Return the (X, Y) coordinate for the center point of the cell that contains the specified text.  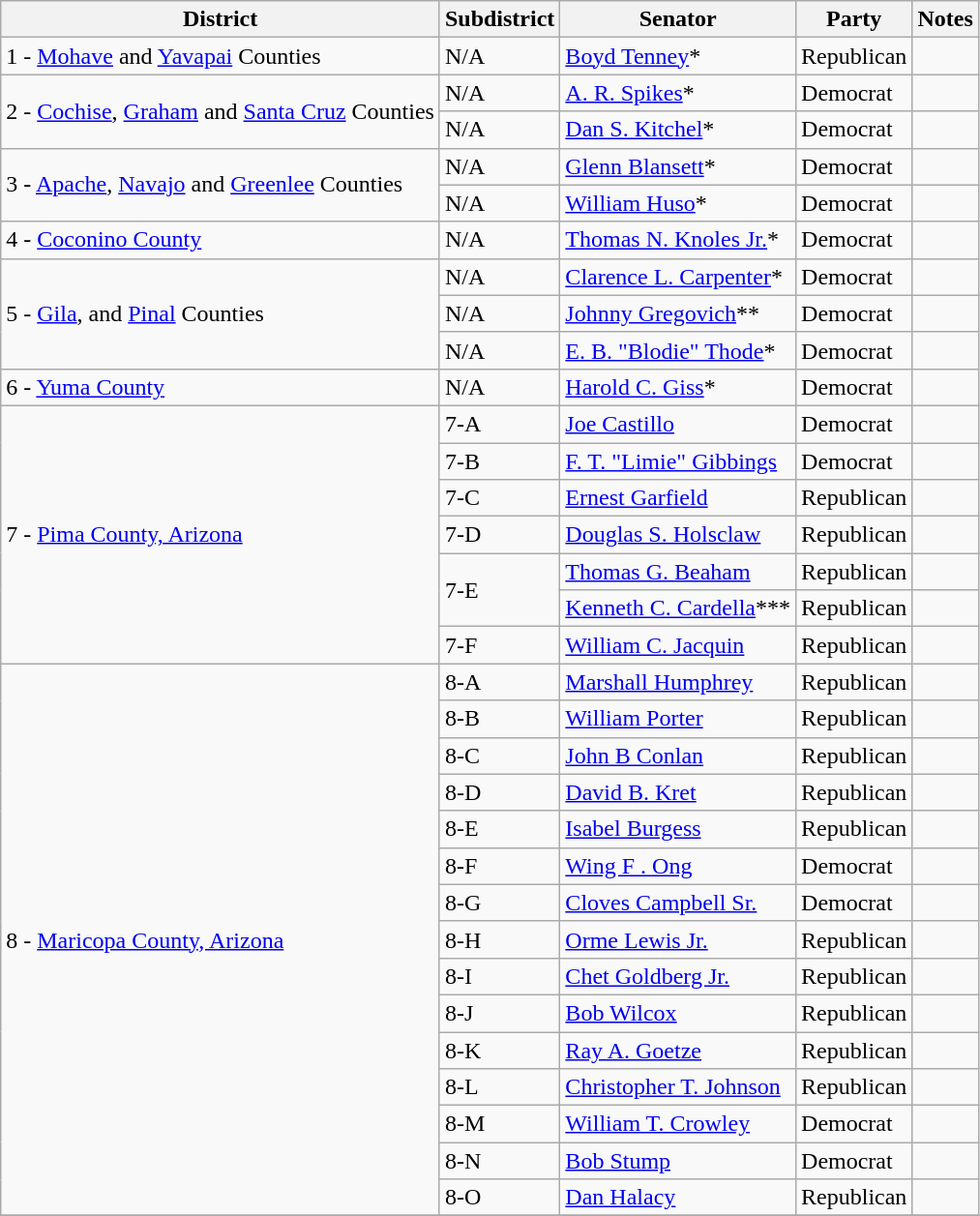
8-B (499, 719)
6 - Yuma County (221, 387)
William Huso* (678, 203)
7 - Pima County, Arizona (221, 534)
Dan S. Kitchel* (678, 130)
Christopher T. Johnson (678, 1087)
Orme Lewis Jr. (678, 939)
Clarence L. Carpenter* (678, 277)
4 - Coconino County (221, 240)
8-G (499, 903)
Isabel Burgess (678, 829)
Kenneth C. Cardella*** (678, 608)
F. T. "Limie" Gibbings (678, 461)
Notes (945, 19)
A. R. Spikes* (678, 93)
8-K (499, 1050)
Subdistrict (499, 19)
Thomas G. Beaham (678, 572)
8-L (499, 1087)
8-O (499, 1198)
8-A (499, 682)
Cloves Campbell Sr. (678, 903)
3 - Apache, Navajo and Greenlee Counties (221, 185)
7-C (499, 498)
District (221, 19)
8-N (499, 1161)
7-F (499, 645)
8-H (499, 939)
Marshall Humphrey (678, 682)
E. B. "Blodie" Thode* (678, 350)
2 - Cochise, Graham and Santa Cruz Counties (221, 111)
Thomas N. Knoles Jr.* (678, 240)
8-I (499, 976)
William C. Jacquin (678, 645)
7-D (499, 535)
John B Conlan (678, 756)
7-B (499, 461)
8 - Maricopa County, Arizona (221, 940)
8-C (499, 756)
Ernest Garfield (678, 498)
7-A (499, 424)
Harold C. Giss* (678, 387)
Ray A. Goetze (678, 1050)
Bob Stump (678, 1161)
William T. Crowley (678, 1124)
Senator (678, 19)
Johnny Gregovich** (678, 313)
8-D (499, 792)
8-M (499, 1124)
8-F (499, 866)
8-E (499, 829)
Chet Goldberg Jr. (678, 976)
8-J (499, 1013)
Dan Halacy (678, 1198)
Douglas S. Holsclaw (678, 535)
5 - Gila, and Pinal Counties (221, 313)
Bob Wilcox (678, 1013)
David B. Kret (678, 792)
Wing F . Ong (678, 866)
7-E (499, 590)
Glenn Blansett* (678, 166)
Party (854, 19)
Joe Castillo (678, 424)
William Porter (678, 719)
1 - Mohave and Yavapai Counties (221, 56)
Boyd Tenney* (678, 56)
